Determine the (x, y) coordinate at the center of the cell enclosing the given text.  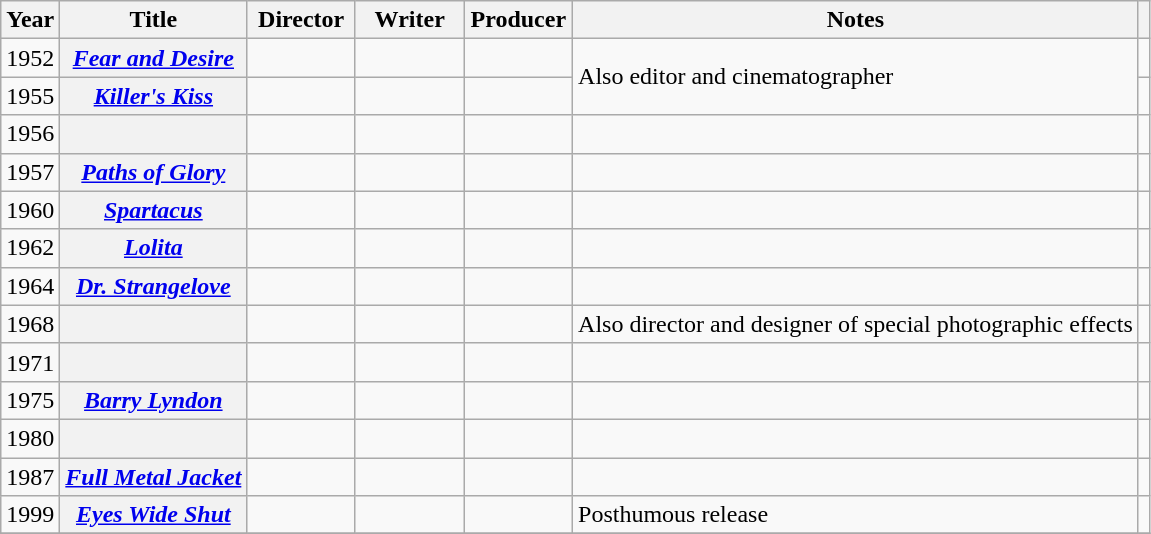
1999 (30, 515)
Producer (518, 20)
1952 (30, 58)
Notes (856, 20)
1987 (30, 477)
1956 (30, 134)
Title (154, 20)
Eyes Wide Shut (154, 515)
1964 (30, 286)
Lolita (154, 248)
Killer's Kiss (154, 96)
1980 (30, 438)
1968 (30, 324)
Paths of Glory (154, 172)
Spartacus (154, 210)
1955 (30, 96)
Director (302, 20)
Dr. Strangelove (154, 286)
1962 (30, 248)
1971 (30, 362)
Fear and Desire (154, 58)
Writer (410, 20)
Also editor and cinematographer (856, 77)
1960 (30, 210)
Also director and designer of special photographic effects (856, 324)
Barry Lyndon (154, 400)
Full Metal Jacket (154, 477)
Posthumous release (856, 515)
Year (30, 20)
1975 (30, 400)
1957 (30, 172)
